Pinpoint the cell where the given text exists, returning its [X, Y] midpoint coordinate. 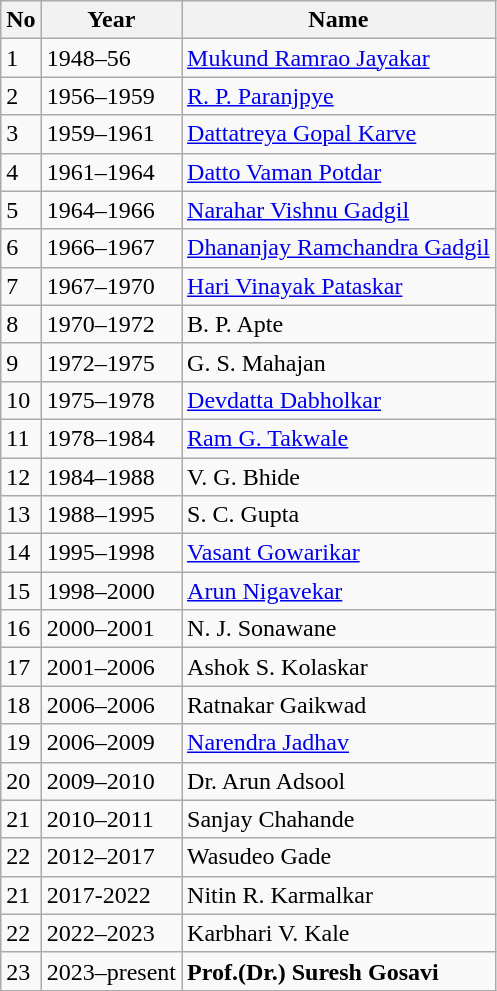
1972–1975 [111, 362]
S. C. Gupta [339, 515]
3 [21, 134]
17 [21, 667]
16 [21, 629]
2009–2010 [111, 781]
2012–2017 [111, 857]
1961–1964 [111, 172]
1966–1967 [111, 248]
R. P. Paranjpye [339, 96]
2000–2001 [111, 629]
Ashok S. Kolaskar [339, 667]
11 [21, 438]
2001–2006 [111, 667]
G. S. Mahajan [339, 362]
1970–1972 [111, 324]
Ratnakar Gaikwad [339, 705]
Nitin R. Karmalkar [339, 895]
Dr. Arun Adsool [339, 781]
1995–1998 [111, 553]
2010–2011 [111, 819]
Name [339, 20]
1967–1970 [111, 286]
7 [21, 286]
14 [21, 553]
1988–1995 [111, 515]
6 [21, 248]
2 [21, 96]
V. G. Bhide [339, 477]
Dhananjay Ramchandra Gadgil [339, 248]
No [21, 20]
20 [21, 781]
12 [21, 477]
1964–1966 [111, 210]
Narahar Vishnu Gadgil [339, 210]
N. J. Sonawane [339, 629]
5 [21, 210]
Datto Vaman Potdar [339, 172]
Dattatreya Gopal Karve [339, 134]
2006–2009 [111, 743]
Vasant Gowarikar [339, 553]
1998–2000 [111, 591]
2006–2006 [111, 705]
1984–1988 [111, 477]
Sanjay Chahande [339, 819]
9 [21, 362]
4 [21, 172]
Karbhari V. Kale [339, 933]
1978–1984 [111, 438]
1956–1959 [111, 96]
Hari Vinayak Pataskar [339, 286]
1959–1961 [111, 134]
Ram G. Takwale [339, 438]
Prof.(Dr.) Suresh Gosavi [339, 971]
23 [21, 971]
Narendra Jadhav [339, 743]
1975–1978 [111, 400]
19 [21, 743]
13 [21, 515]
Mukund Ramrao Jayakar [339, 58]
18 [21, 705]
Arun Nigavekar [339, 591]
2017-2022 [111, 895]
1948–56 [111, 58]
2023–present [111, 971]
Year [111, 20]
15 [21, 591]
8 [21, 324]
2022–2023 [111, 933]
B. P. Apte [339, 324]
Devdatta Dabholkar [339, 400]
Wasudeo Gade [339, 857]
10 [21, 400]
1 [21, 58]
